Identify which cell holds the provided text, then report its [X, Y] central coordinate. 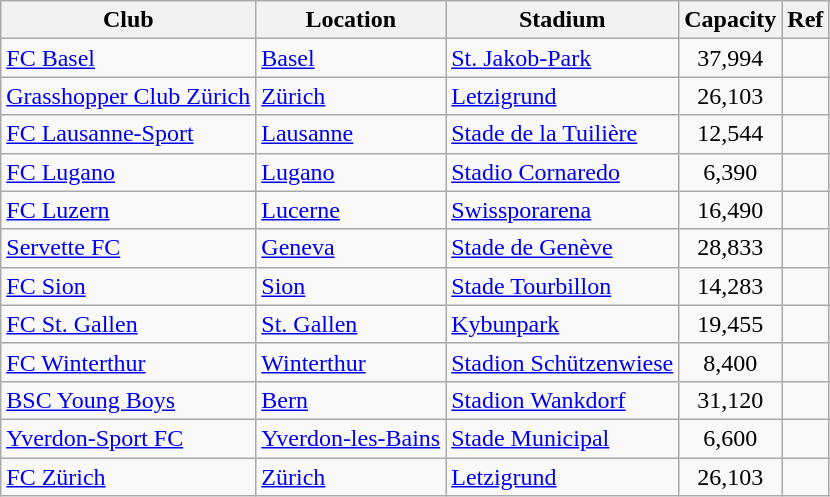
Lugano [351, 172]
Winterthur [351, 362]
6,390 [730, 172]
Stade de la Tuilière [562, 134]
FC Basel [128, 58]
FC Lugano [128, 172]
12,544 [730, 134]
14,283 [730, 286]
FC Lausanne-Sport [128, 134]
Stadio Cornaredo [562, 172]
Lucerne [351, 210]
Geneva [351, 248]
Capacity [730, 20]
Stade Tourbillon [562, 286]
31,120 [730, 400]
Lausanne [351, 134]
Basel [351, 58]
FC Sion [128, 286]
16,490 [730, 210]
Servette FC [128, 248]
Location [351, 20]
FC Luzern [128, 210]
6,600 [730, 438]
8,400 [730, 362]
Stade Municipal [562, 438]
Stadion Schützenwiese [562, 362]
Club [128, 20]
FC Zürich [128, 477]
Stade de Genève [562, 248]
Bern [351, 400]
FC St. Gallen [128, 324]
Stadium [562, 20]
19,455 [730, 324]
Swissporarena [562, 210]
St. Jakob-Park [562, 58]
Ref [806, 20]
28,833 [730, 248]
Sion [351, 286]
Kybunpark [562, 324]
37,994 [730, 58]
St. Gallen [351, 324]
Stadion Wankdorf [562, 400]
Grasshopper Club Zürich [128, 96]
Yverdon-Sport FC [128, 438]
FC Winterthur [128, 362]
BSC Young Boys [128, 400]
Yverdon-les-Bains [351, 438]
